Return the [x, y] coordinate for the center point of the cell that contains the specified text.  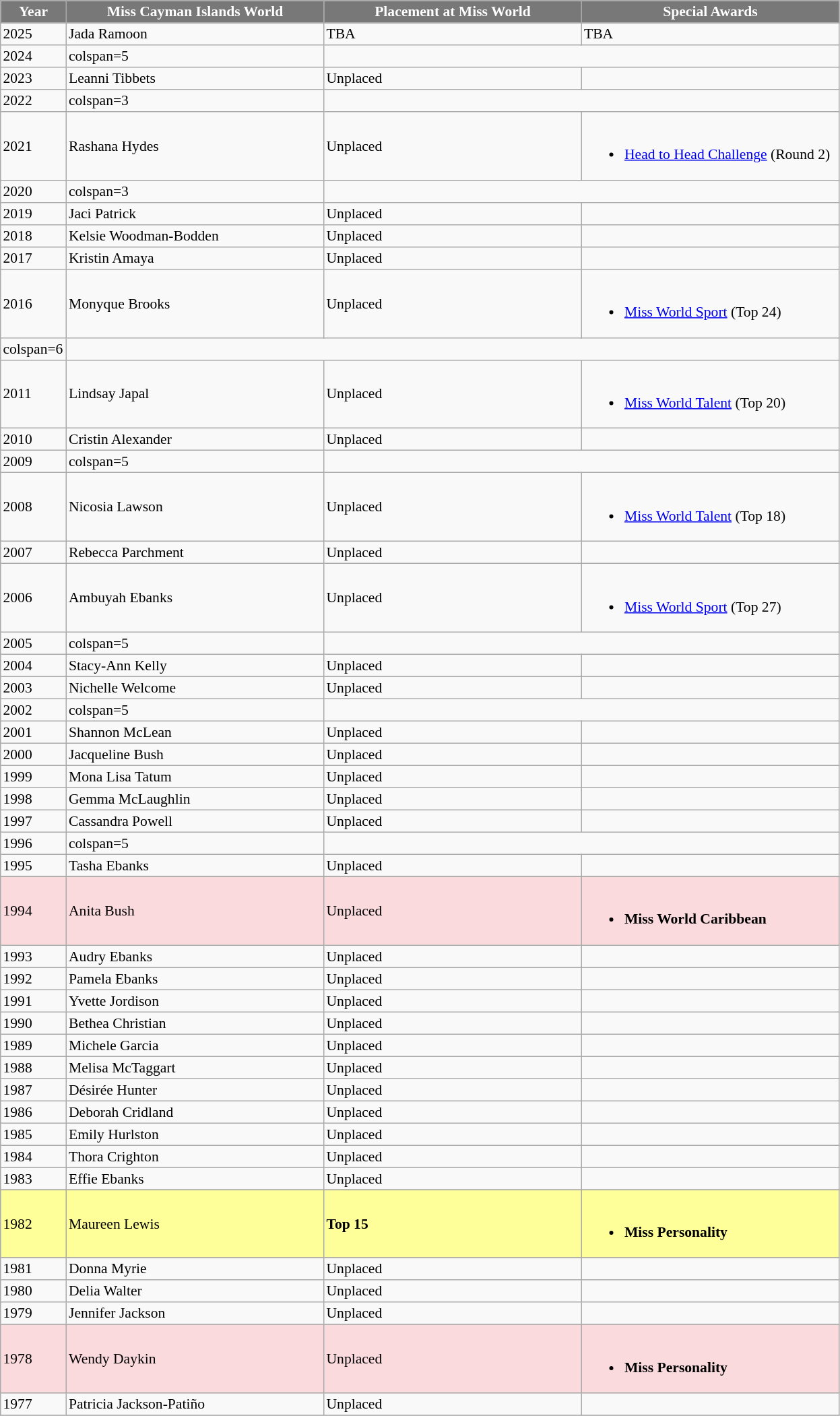
Miss World Sport (Top 27) [710, 598]
Miss World Talent (Top 18) [710, 507]
2020 [34, 191]
2008 [34, 507]
Miss World Sport (Top 24) [710, 303]
Stacy-Ann Kelly [195, 666]
Michele Garcia [195, 1045]
2009 [34, 462]
2016 [34, 303]
2024 [34, 57]
Rebecca Parchment [195, 552]
Cristin Alexander [195, 439]
1990 [34, 1023]
Gemma McLaughlin [195, 799]
Donna Myrie [195, 1269]
Mona Lisa Tatum [195, 776]
Lindsay Japal [195, 394]
Jacqueline Bush [195, 754]
Top 15 [453, 1224]
Miss World Talent (Top 20) [710, 394]
Miss World Caribbean [710, 911]
1981 [34, 1269]
2005 [34, 643]
2017 [34, 257]
1991 [34, 1001]
Rashana Hydes [195, 146]
1979 [34, 1314]
1999 [34, 776]
Deborah Cridland [195, 1112]
Ambuyah Ebanks [195, 598]
1977 [34, 1404]
Thora Crighton [195, 1156]
Special Awards [710, 12]
Pamela Ebanks [195, 978]
2002 [34, 710]
Anita Bush [195, 911]
1994 [34, 911]
1988 [34, 1067]
2001 [34, 732]
Audry Ebanks [195, 957]
2007 [34, 552]
1983 [34, 1179]
2010 [34, 439]
1997 [34, 820]
Nicosia Lawson [195, 507]
Jada Ramoon [195, 34]
2004 [34, 666]
Tasha Ebanks [195, 865]
Placement at Miss World [453, 12]
1986 [34, 1112]
Patricia Jackson-Patiño [195, 1404]
Emily Hurlston [195, 1134]
Kelsie Woodman-Bodden [195, 236]
Miss Cayman Islands World [195, 12]
2019 [34, 213]
Maureen Lewis [195, 1224]
2022 [34, 101]
1993 [34, 957]
1985 [34, 1134]
2003 [34, 687]
Jennifer Jackson [195, 1314]
1998 [34, 799]
1996 [34, 843]
1982 [34, 1224]
1989 [34, 1045]
Melisa McTaggart [195, 1067]
Delia Walter [195, 1291]
Monyque Brooks [195, 303]
1984 [34, 1156]
1987 [34, 1090]
Yvette Jordison [195, 1001]
Head to Head Challenge (Round 2) [710, 146]
1995 [34, 865]
Shannon McLean [195, 732]
2011 [34, 394]
2000 [34, 754]
Year [34, 12]
Wendy Daykin [195, 1359]
colspan=6 [34, 349]
2006 [34, 598]
2025 [34, 34]
Cassandra Powell [195, 820]
Désirée Hunter [195, 1090]
1992 [34, 978]
1980 [34, 1291]
1978 [34, 1359]
Effie Ebanks [195, 1179]
2023 [34, 78]
Kristin Amaya [195, 257]
Nichelle Welcome [195, 687]
Jaci Patrick [195, 213]
Leanni Tibbets [195, 78]
2021 [34, 146]
2018 [34, 236]
Bethea Christian [195, 1023]
